Locate the cell with the specified text and output its (x, y) center coordinate. 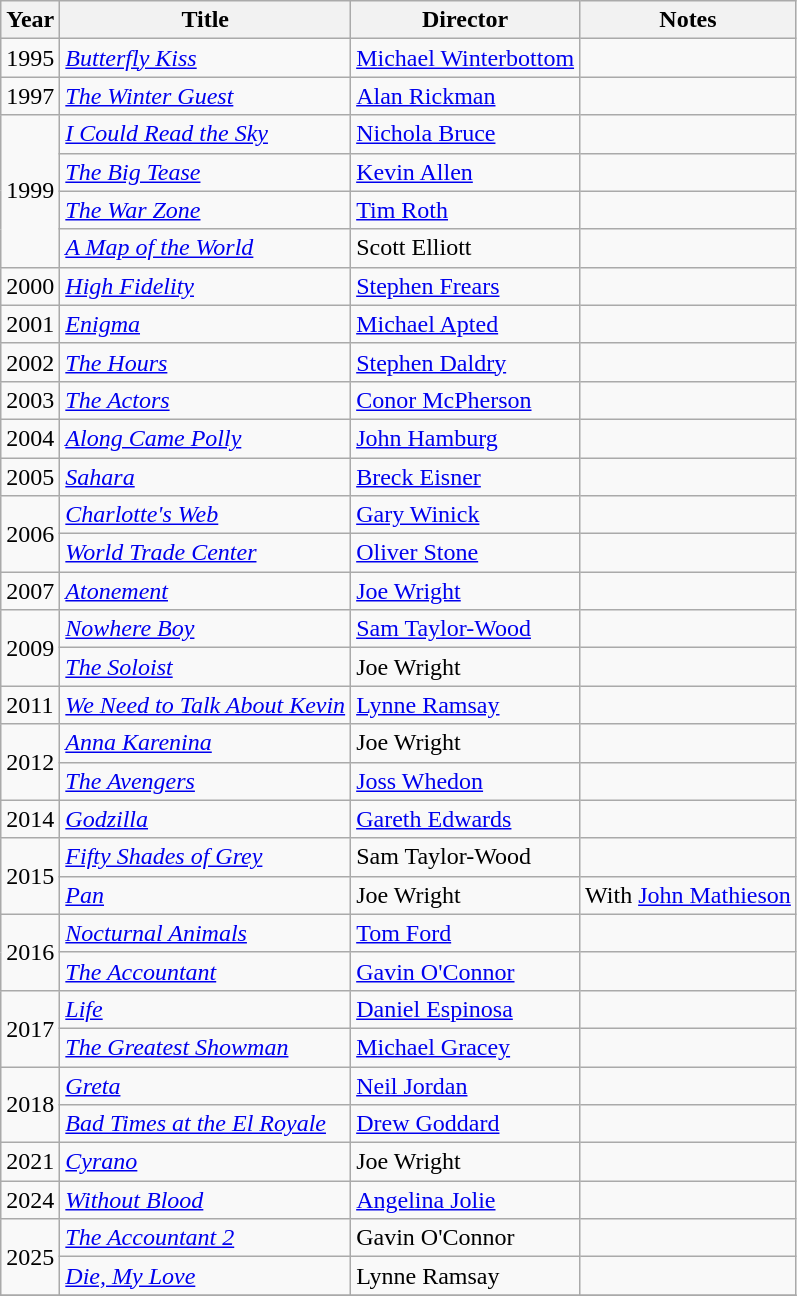
2002 (30, 362)
Greta (206, 1085)
2014 (30, 819)
1999 (30, 191)
Daniel Espinosa (466, 1009)
A Map of the World (206, 248)
Kevin Allen (466, 172)
2009 (30, 648)
2025 (30, 1257)
Oliver Stone (466, 553)
2024 (30, 1200)
Nichola Bruce (466, 134)
We Need to Talk About Kevin (206, 705)
World Trade Center (206, 553)
The Soloist (206, 667)
Sahara (206, 477)
Stephen Frears (466, 286)
Enigma (206, 324)
Anna Karenina (206, 743)
Angelina Jolie (466, 1200)
Michael Gracey (466, 1047)
Godzilla (206, 819)
Joss Whedon (466, 781)
High Fidelity (206, 286)
Scott Elliott (466, 248)
The Avengers (206, 781)
Tim Roth (466, 210)
Pan (206, 895)
2007 (30, 591)
Conor McPherson (466, 400)
Life (206, 1009)
Breck Eisner (466, 477)
Die, My Love (206, 1276)
Nocturnal Animals (206, 933)
Tom Ford (466, 933)
2018 (30, 1104)
Along Came Polly (206, 438)
The War Zone (206, 210)
Notes (688, 20)
1995 (30, 58)
Michael Winterbottom (466, 58)
Cyrano (206, 1162)
2000 (30, 286)
The Hours (206, 362)
2015 (30, 876)
Michael Apted (466, 324)
Butterfly Kiss (206, 58)
The Winter Guest (206, 96)
1997 (30, 96)
2021 (30, 1162)
2016 (30, 952)
2004 (30, 438)
Atonement (206, 591)
Bad Times at the El Royale (206, 1124)
2003 (30, 400)
Year (30, 20)
Without Blood (206, 1200)
The Accountant (206, 971)
2017 (30, 1028)
2005 (30, 477)
Neil Jordan (466, 1085)
Gary Winick (466, 515)
John Hamburg (466, 438)
Alan Rickman (466, 96)
2012 (30, 762)
The Big Tease (206, 172)
Drew Goddard (466, 1124)
The Accountant 2 (206, 1238)
Director (466, 20)
2006 (30, 534)
2011 (30, 705)
The Greatest Showman (206, 1047)
I Could Read the Sky (206, 134)
2001 (30, 324)
The Actors (206, 400)
Title (206, 20)
Fifty Shades of Grey (206, 857)
Charlotte's Web (206, 515)
Stephen Daldry (466, 362)
Nowhere Boy (206, 629)
With John Mathieson (688, 895)
Gareth Edwards (466, 819)
